Return the (X, Y) coordinate for the center point of the cell that contains the specified text.  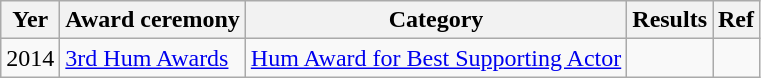
Hum Award for Best Supporting Actor (436, 58)
Category (436, 20)
Results (670, 20)
Yer (30, 20)
2014 (30, 58)
3rd Hum Awards (152, 58)
Award ceremony (152, 20)
Ref (736, 20)
